Identify which cell holds the provided text, then report its [X, Y] central coordinate. 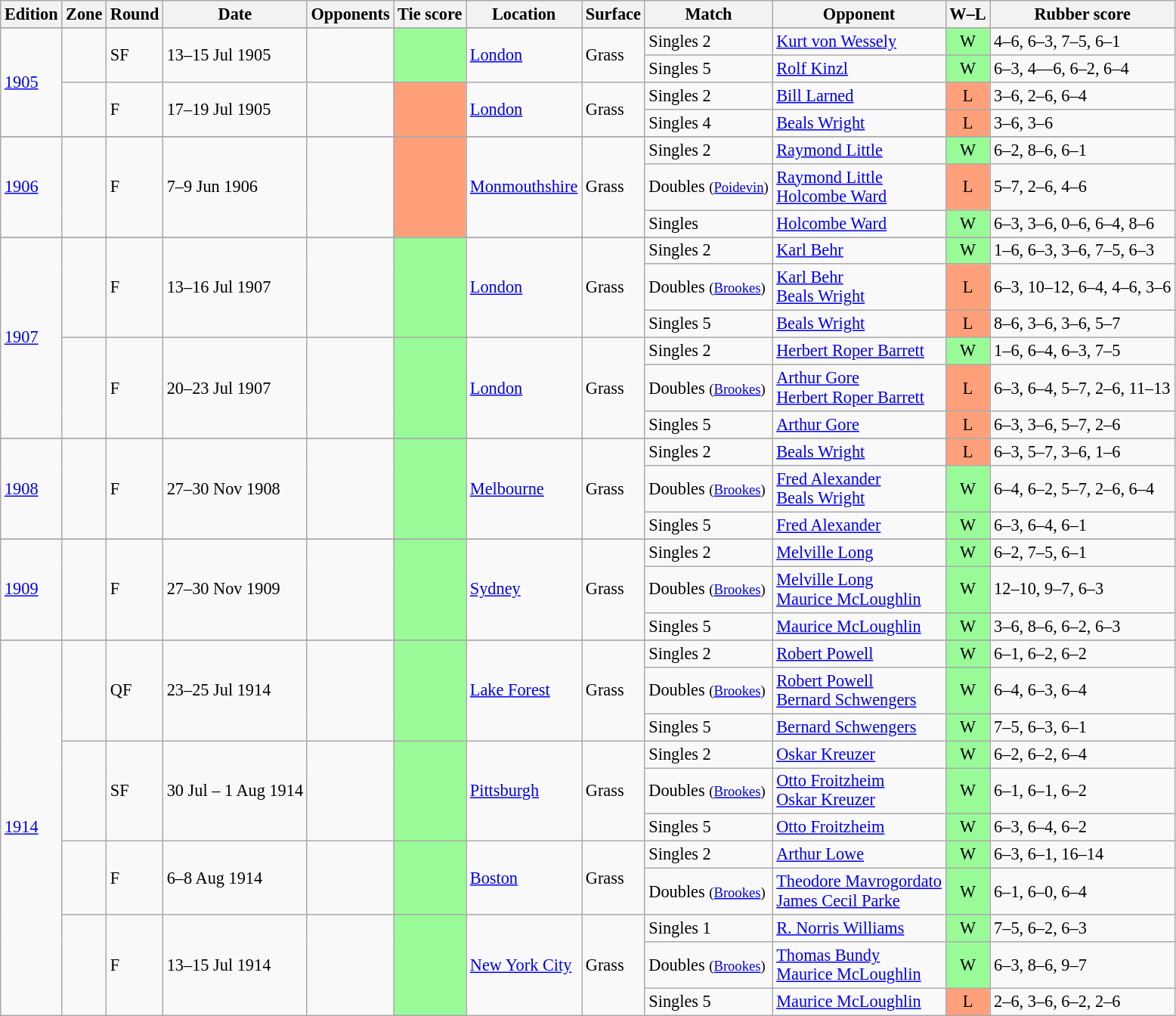
Karl Behr Beals Wright [859, 287]
6–1, 6–2, 6–2 [1082, 653]
Doubles (Poidevin) [709, 186]
Thomas Bundy Maurice McLoughlin [859, 965]
Round [135, 14]
Singles [709, 223]
Rolf Kinzl [859, 68]
4–6, 6–3, 7–5, 6–1 [1082, 42]
1909 [32, 590]
6–3, 3–6, 5–7, 2–6 [1082, 425]
12–10, 9–7, 6–3 [1082, 590]
Opponent [859, 14]
2–6, 3–6, 6–2, 2–6 [1082, 1002]
Herbert Roper Barrett [859, 352]
Surface [614, 14]
6–1, 6–1, 6–2 [1082, 791]
Singles 1 [709, 928]
6–3, 5–7, 3–6, 1–6 [1082, 452]
Boston [525, 878]
1908 [32, 488]
Melville Long Maurice McLoughlin [859, 590]
Opponents [351, 14]
Zone [85, 14]
Singles 4 [709, 122]
6–3, 6–4, 5–7, 2–6, 11–13 [1082, 387]
Pittsburgh [525, 791]
Melbourne [525, 488]
W–L [967, 14]
8–6, 3–6, 3–6, 5–7 [1082, 324]
Fred Alexander [859, 525]
6–3, 6–4, 6–1 [1082, 525]
Lake Forest [525, 689]
Tie score [430, 14]
6–1, 6–0, 6–4 [1082, 892]
Melville Long [859, 553]
Holcombe Ward [859, 223]
13–15 Jul 1905 [236, 55]
1906 [32, 186]
Rubber score [1082, 14]
New York City [525, 965]
Kurt von Wessely [859, 42]
Robert Powell Bernard Schwengers [859, 689]
Sydney [525, 590]
1–6, 6–3, 3–6, 7–5, 6–3 [1082, 250]
Raymond Little Holcombe Ward [859, 186]
Otto Froitzheim Oskar Kreuzer [859, 791]
3–6, 3–6 [1082, 122]
6–8 Aug 1914 [236, 878]
1905 [32, 82]
1–6, 6–4, 6–3, 7–5 [1082, 352]
Location [525, 14]
6–2, 7–5, 6–1 [1082, 553]
6–3, 10–12, 6–4, 4–6, 3–6 [1082, 287]
6–2, 8–6, 6–1 [1082, 150]
6–4, 6–3, 6–4 [1082, 689]
7–5, 6–2, 6–3 [1082, 928]
23–25 Jul 1914 [236, 689]
6–3, 4—6, 6–2, 6–4 [1082, 68]
6–3, 8–6, 9–7 [1082, 965]
7–5, 6–3, 6–1 [1082, 727]
Arthur Lowe [859, 855]
Arthur Gore [859, 425]
Oskar Kreuzer [859, 754]
Bernard Schwengers [859, 727]
QF [135, 689]
Edition [32, 14]
Match [709, 14]
17–19 Jul 1905 [236, 109]
3–6, 2–6, 6–4 [1082, 95]
Otto Froitzheim [859, 828]
30 Jul – 1 Aug 1914 [236, 791]
27–30 Nov 1908 [236, 488]
6–2, 6–2, 6–4 [1082, 754]
6–3, 6–1, 16–14 [1082, 855]
1914 [32, 827]
27–30 Nov 1909 [236, 590]
Bill Larned [859, 95]
R. Norris Williams [859, 928]
Monmouthshire [525, 186]
6–3, 6–4, 6–2 [1082, 828]
3–6, 8–6, 6–2, 6–3 [1082, 626]
6–3, 3–6, 0–6, 6–4, 8–6 [1082, 223]
Theodore Mavrogordato James Cecil Parke [859, 892]
Date [236, 14]
6–4, 6–2, 5–7, 2–6, 6–4 [1082, 488]
1907 [32, 337]
13–15 Jul 1914 [236, 965]
20–23 Jul 1907 [236, 389]
7–9 Jun 1906 [236, 186]
5–7, 2–6, 4–6 [1082, 186]
Robert Powell [859, 653]
Raymond Little [859, 150]
Arthur Gore Herbert Roper Barrett [859, 387]
Karl Behr [859, 250]
Fred Alexander Beals Wright [859, 488]
13–16 Jul 1907 [236, 287]
